Capture the cell that displays the provided text and extract its (X, Y) central coordinate. 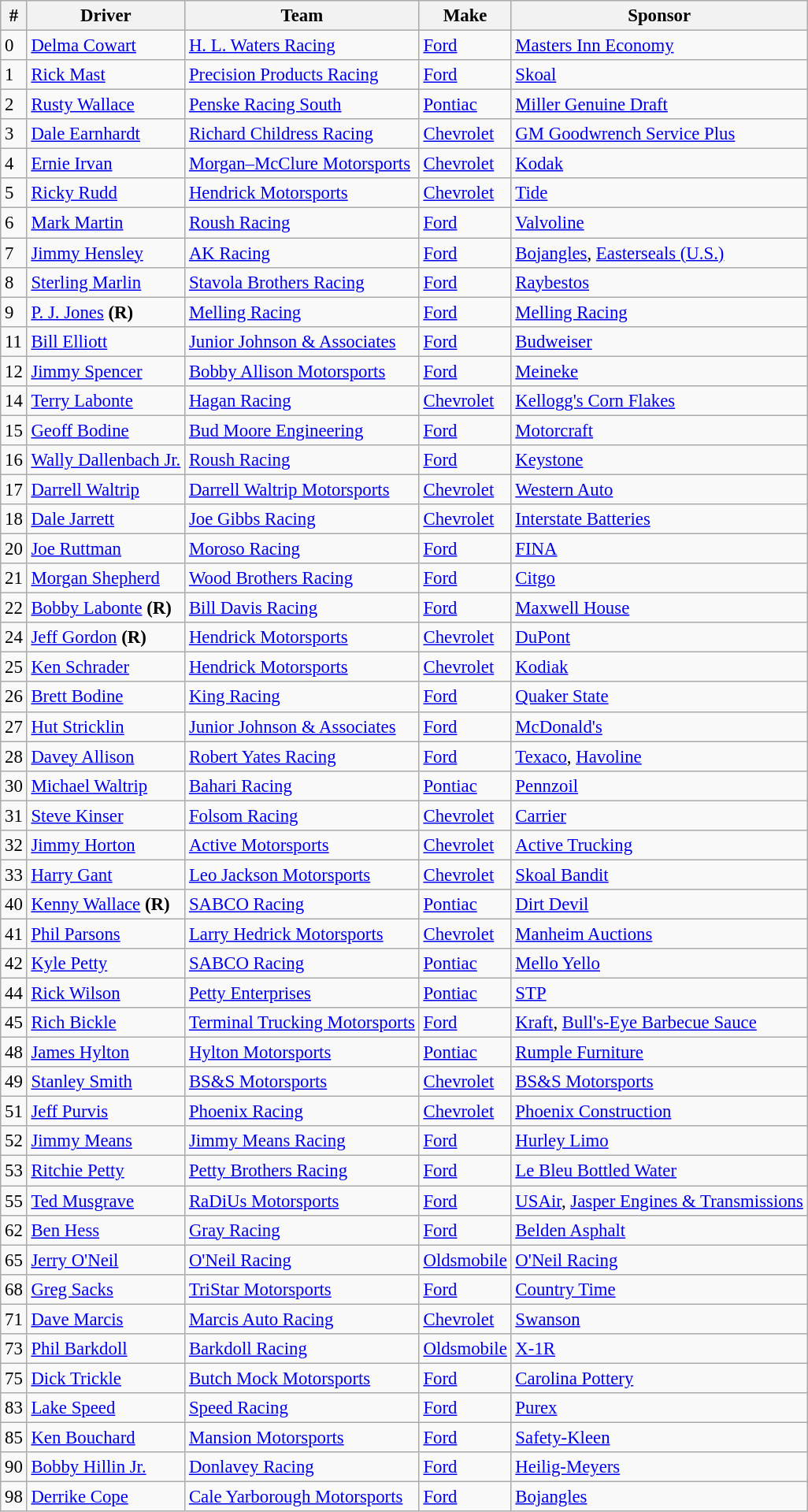
GM Goodwrench Service Plus (659, 134)
DuPont (659, 637)
8 (14, 282)
Moroso Racing (302, 549)
Leo Jackson Motorsports (302, 875)
Phil Parsons (106, 934)
Raybestos (659, 282)
31 (14, 815)
Carrier (659, 815)
Kraft, Bull's-Eye Barbecue Sauce (659, 1023)
Wally Dallenbach Jr. (106, 460)
Driver (106, 16)
Kellogg's Corn Flakes (659, 401)
Mansion Motorsports (302, 1437)
Kyle Petty (106, 964)
Country Time (659, 1289)
Bill Elliott (106, 341)
Terminal Trucking Motorsports (302, 1023)
Bahari Racing (302, 786)
Richard Childress Racing (302, 134)
Joe Gibbs Racing (302, 519)
55 (14, 1201)
USAir, Jasper Engines & Transmissions (659, 1201)
Ken Bouchard (106, 1437)
Ken Schrader (106, 667)
Dale Jarrett (106, 519)
33 (14, 875)
6 (14, 223)
Budweiser (659, 341)
16 (14, 460)
Ted Musgrave (106, 1201)
Folsom Racing (302, 815)
Darrell Waltrip (106, 489)
45 (14, 1023)
Valvoline (659, 223)
5 (14, 193)
Ricky Rudd (106, 193)
Jeff Gordon (R) (106, 637)
McDonald's (659, 726)
53 (14, 1171)
Bojangles, Easterseals (U.S.) (659, 253)
P. J. Jones (R) (106, 312)
Jimmy Means Racing (302, 1142)
68 (14, 1289)
14 (14, 401)
Jimmy Means (106, 1142)
Make (465, 16)
Morgan Shepherd (106, 578)
Marcis Auto Racing (302, 1319)
FINA (659, 549)
X-1R (659, 1349)
Harry Gant (106, 875)
Rumple Furniture (659, 1053)
Rick Wilson (106, 994)
48 (14, 1053)
27 (14, 726)
Bobby Hillin Jr. (106, 1467)
Dave Marcis (106, 1319)
2 (14, 105)
Bill Davis Racing (302, 608)
Ernie Irvan (106, 164)
TriStar Motorsports (302, 1289)
Michael Waltrip (106, 786)
Bobby Allison Motorsports (302, 371)
Phil Barkdoll (106, 1349)
Western Auto (659, 489)
21 (14, 578)
Maxwell House (659, 608)
41 (14, 934)
98 (14, 1497)
Dirt Devil (659, 905)
Heilig-Meyers (659, 1467)
26 (14, 697)
Manheim Auctions (659, 934)
Butch Mock Motorsports (302, 1378)
Speed Racing (302, 1408)
King Racing (302, 697)
Hagan Racing (302, 401)
Phoenix Construction (659, 1112)
Team (302, 16)
Lake Speed (106, 1408)
Delma Cowart (106, 46)
RaDiUs Motorsports (302, 1201)
Barkdoll Racing (302, 1349)
Interstate Batteries (659, 519)
H. L. Waters Racing (302, 46)
Jimmy Hensley (106, 253)
15 (14, 430)
Phoenix Racing (302, 1112)
Geoff Bodine (106, 430)
49 (14, 1082)
Hut Stricklin (106, 726)
75 (14, 1378)
Petty Brothers Racing (302, 1171)
Larry Hedrick Motorsports (302, 934)
32 (14, 845)
Terry Labonte (106, 401)
83 (14, 1408)
Precision Products Racing (302, 75)
Jeff Purvis (106, 1112)
Ritchie Petty (106, 1171)
85 (14, 1437)
12 (14, 371)
18 (14, 519)
James Hylton (106, 1053)
73 (14, 1349)
11 (14, 341)
Penske Racing South (302, 105)
Skoal (659, 75)
Pennzoil (659, 786)
24 (14, 637)
44 (14, 994)
Safety-Kleen (659, 1437)
Texaco, Havoline (659, 756)
Le Bleu Bottled Water (659, 1171)
28 (14, 756)
Dale Earnhardt (106, 134)
Bud Moore Engineering (302, 430)
Skoal Bandit (659, 875)
Stavola Brothers Racing (302, 282)
Bobby Labonte (R) (106, 608)
22 (14, 608)
Cale Yarborough Motorsports (302, 1497)
Robert Yates Racing (302, 756)
Belden Asphalt (659, 1230)
Kenny Wallace (R) (106, 905)
Tide (659, 193)
Jimmy Horton (106, 845)
Sterling Marlin (106, 282)
Davey Allison (106, 756)
Miller Genuine Draft (659, 105)
# (14, 16)
Stanley Smith (106, 1082)
1 (14, 75)
Donlavey Racing (302, 1467)
25 (14, 667)
Gray Racing (302, 1230)
Meineke (659, 371)
30 (14, 786)
Petty Enterprises (302, 994)
62 (14, 1230)
Quaker State (659, 697)
Active Motorsports (302, 845)
Jerry O'Neil (106, 1260)
AK Racing (302, 253)
90 (14, 1467)
Swanson (659, 1319)
Rich Bickle (106, 1023)
Active Trucking (659, 845)
42 (14, 964)
40 (14, 905)
9 (14, 312)
Carolina Pottery (659, 1378)
Mello Yello (659, 964)
Rick Mast (106, 75)
20 (14, 549)
Steve Kinser (106, 815)
Kodak (659, 164)
Joe Ruttman (106, 549)
Greg Sacks (106, 1289)
Darrell Waltrip Motorsports (302, 489)
Jimmy Spencer (106, 371)
Brett Bodine (106, 697)
Rusty Wallace (106, 105)
Hurley Limo (659, 1142)
65 (14, 1260)
Morgan–McClure Motorsports (302, 164)
Citgo (659, 578)
Kodiak (659, 667)
17 (14, 489)
Wood Brothers Racing (302, 578)
Masters Inn Economy (659, 46)
4 (14, 164)
Bojangles (659, 1497)
Sponsor (659, 16)
Motorcraft (659, 430)
71 (14, 1319)
Purex (659, 1408)
Dick Trickle (106, 1378)
STP (659, 994)
Keystone (659, 460)
Ben Hess (106, 1230)
Mark Martin (106, 223)
3 (14, 134)
0 (14, 46)
Hylton Motorsports (302, 1053)
52 (14, 1142)
Derrike Cope (106, 1497)
7 (14, 253)
51 (14, 1112)
